Return (X, Y) of the center of cell containing provided text 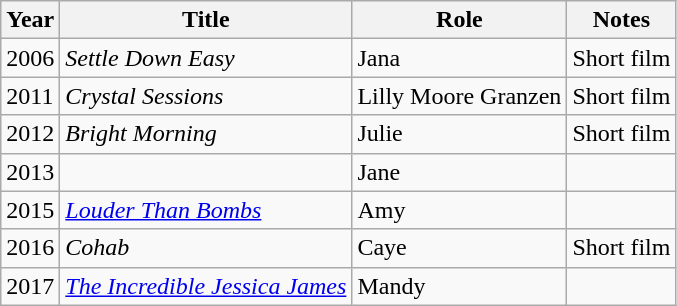
2013 (30, 172)
Crystal Sessions (206, 96)
Year (30, 20)
Settle Down Easy (206, 58)
2017 (30, 286)
Julie (460, 134)
2015 (30, 210)
Cohab (206, 248)
2006 (30, 58)
Role (460, 20)
The Incredible Jessica James (206, 286)
2016 (30, 248)
Notes (622, 20)
Louder Than Bombs (206, 210)
Amy (460, 210)
2012 (30, 134)
Caye (460, 248)
2011 (30, 96)
Mandy (460, 286)
Title (206, 20)
Lilly Moore Granzen (460, 96)
Jane (460, 172)
Jana (460, 58)
Bright Morning (206, 134)
